Search for the cell housing the specified text and yield its [X, Y] center coordinate. 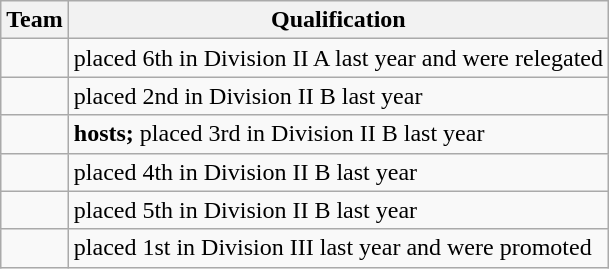
Qualification [338, 20]
placed 6th in Division II A last year and were relegated [338, 58]
Team [35, 20]
placed 5th in Division II B last year [338, 210]
hosts; placed 3rd in Division II B last year [338, 134]
placed 1st in Division III last year and were promoted [338, 248]
placed 4th in Division II B last year [338, 172]
placed 2nd in Division II B last year [338, 96]
